Scan for the cell matching the given text and deliver its (x, y) coordinate at center. 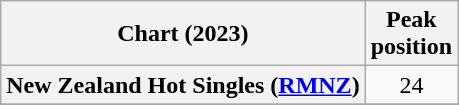
Peakposition (411, 34)
Chart (2023) (183, 34)
24 (411, 85)
New Zealand Hot Singles (RMNZ) (183, 85)
